Provide the [x, y] coordinate of the cell's center where the given text is located.  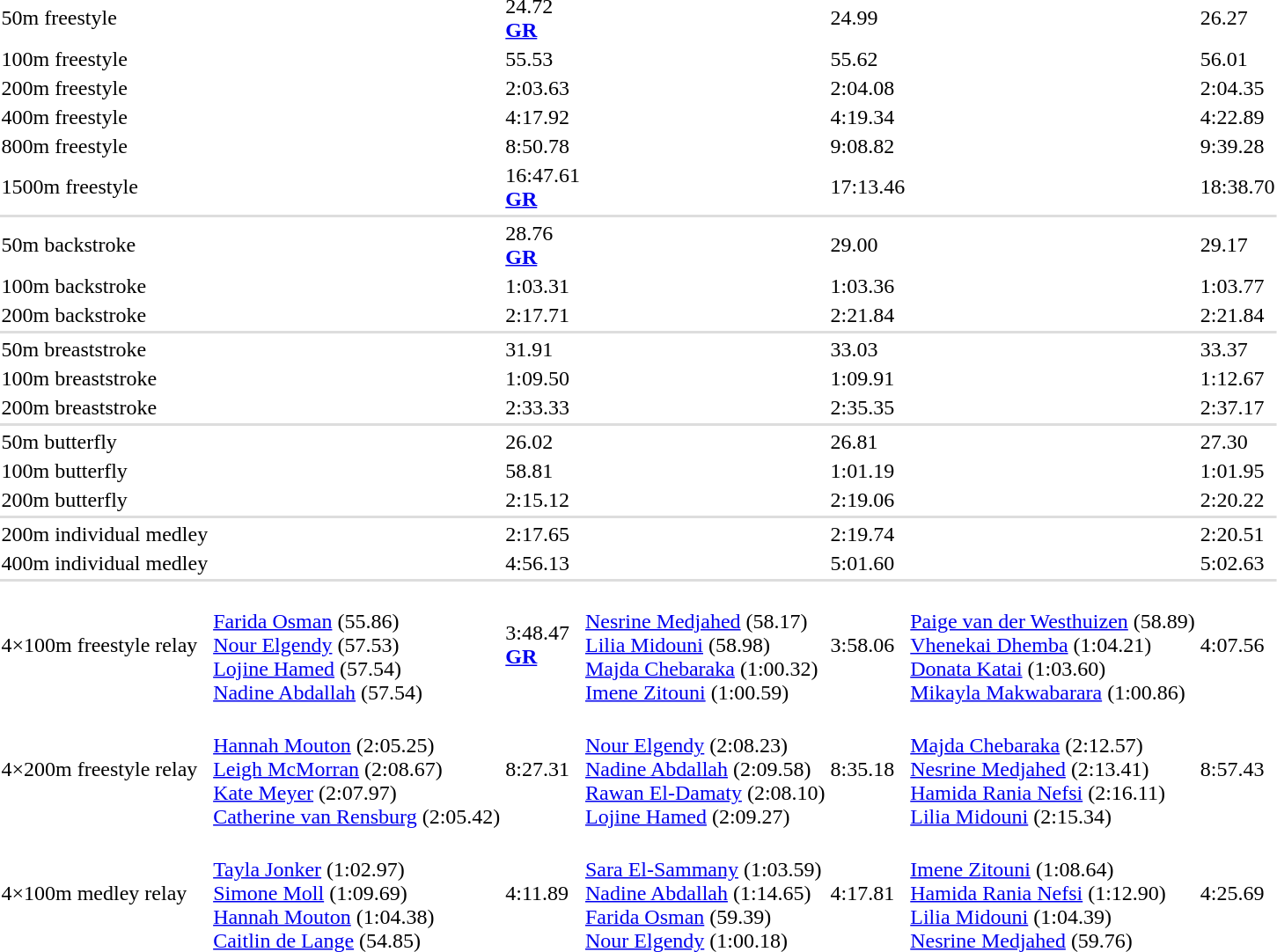
2:33.33 [543, 407]
1:09.50 [543, 378]
28.76GR [543, 245]
Hannah Mouton (2:05.25)Leigh McMorran (2:08.67)Kate Meyer (2:07.97)Catherine van Rensburg (2:05.42) [357, 769]
8:35.18 [868, 769]
8:50.78 [543, 146]
Nesrine Medjahed (58.17)Lilia Midouni (58.98)Majda Chebaraka (1:00.32)Imene Zitouni (1:00.59) [705, 645]
1:09.91 [868, 378]
29.00 [868, 245]
4×200m freestyle relay [105, 769]
200m breaststroke [105, 407]
55.53 [543, 59]
200m butterfly [105, 500]
8:27.31 [543, 769]
5:01.60 [868, 563]
31.91 [543, 349]
4:17.92 [543, 117]
9:08.82 [868, 146]
50m butterfly [105, 442]
4:22.89 [1237, 117]
3:58.06 [868, 645]
4:19.34 [868, 117]
18:38.70 [1237, 187]
4:07.56 [1237, 645]
56.01 [1237, 59]
200m backstroke [105, 315]
4:56.13 [543, 563]
200m freestyle [105, 88]
1500m freestyle [105, 187]
4×100m freestyle relay [105, 645]
1:12.67 [1237, 378]
2:04.35 [1237, 88]
2:17.71 [543, 315]
26.02 [543, 442]
Paige van der Westhuizen (58.89)Vhenekai Dhemba (1:04.21)Donata Katai (1:03.60)Mikayla Makwabarara (1:00.86) [1053, 645]
1:03.77 [1237, 286]
100m breaststroke [105, 378]
Farida Osman (55.86)Nour Elgendy (57.53)Lojine Hamed (57.54)Nadine Abdallah (57.54) [357, 645]
1:01.95 [1237, 471]
800m freestyle [105, 146]
100m butterfly [105, 471]
2:17.65 [543, 534]
27.30 [1237, 442]
2:20.22 [1237, 500]
100m freestyle [105, 59]
2:19.06 [868, 500]
2:04.08 [868, 88]
200m individual medley [105, 534]
1:03.31 [543, 286]
5:02.63 [1237, 563]
3:48.47GR [543, 645]
55.62 [868, 59]
17:13.46 [868, 187]
50m breaststroke [105, 349]
58.81 [543, 471]
2:15.12 [543, 500]
2:37.17 [1237, 407]
50m backstroke [105, 245]
400m freestyle [105, 117]
100m backstroke [105, 286]
400m individual medley [105, 563]
1:03.36 [868, 286]
29.17 [1237, 245]
33.03 [868, 349]
1:01.19 [868, 471]
26.81 [868, 442]
2:35.35 [868, 407]
9:39.28 [1237, 146]
Majda Chebaraka (2:12.57)Nesrine Medjahed (2:13.41)Hamida Rania Nefsi (2:16.11)Lilia Midouni (2:15.34) [1053, 769]
8:57.43 [1237, 769]
2:20.51 [1237, 534]
33.37 [1237, 349]
2:19.74 [868, 534]
2:03.63 [543, 88]
16:47.61GR [543, 187]
Nour Elgendy (2:08.23)Nadine Abdallah (2:09.58)Rawan El-Damaty (2:08.10)Lojine Hamed (2:09.27) [705, 769]
